From the cell containing the given text, extract its center point as [X, Y] coordinate. 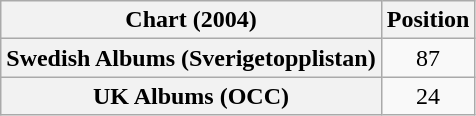
Chart (2004) [191, 20]
Position [428, 20]
Swedish Albums (Sverigetopplistan) [191, 58]
87 [428, 58]
UK Albums (OCC) [191, 96]
24 [428, 96]
